Provide the (x, y) coordinate of the cell's center where the given text is located.  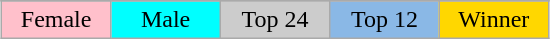
Winner (494, 20)
Top 12 (384, 20)
Top 24 (274, 20)
Male (166, 20)
Female (56, 20)
